Return the [x, y] coordinate for the center point of the cell that contains the specified text.  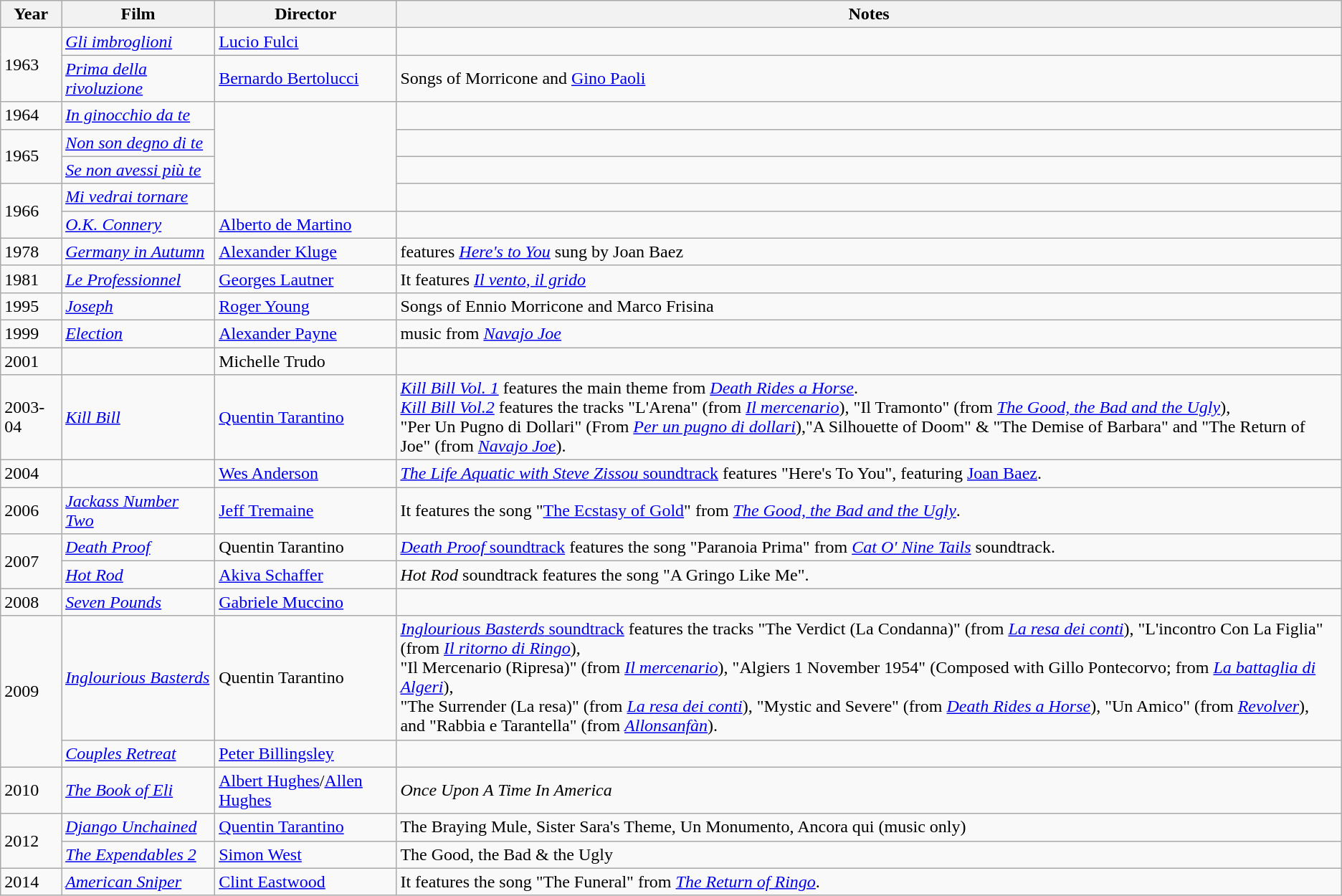
1963 [32, 65]
Film [138, 14]
Alexander Kluge [305, 252]
Jeff Tremaine [305, 510]
Inglourious Basterds [138, 678]
2012 [32, 841]
2010 [32, 790]
2014 [32, 882]
Year [32, 14]
1978 [32, 252]
Hot Rod [138, 575]
features Here's to You sung by Joan Baez [869, 252]
Kill Bill [138, 417]
The Expendables 2 [138, 854]
1995 [32, 306]
Wes Anderson [305, 474]
Non son degno di te [138, 143]
Alberto de Martino [305, 224]
Death Proof [138, 548]
2004 [32, 474]
Peter Billingsley [305, 753]
Director [305, 14]
The Braying Mule, Sister Sara's Theme, Un Monumento, Ancora qui (music only) [869, 827]
Se non avessi più te [138, 170]
2006 [32, 510]
Alexander Payne [305, 333]
Le Professionnel [138, 279]
2009 [32, 691]
Akiva Schaffer [305, 575]
In ginocchio da te [138, 115]
Seven Pounds [138, 602]
music from Navajo Joe [869, 333]
O.K. Connery [138, 224]
2008 [32, 602]
2007 [32, 561]
Georges Lautner [305, 279]
Mi vedrai tornare [138, 197]
It features Il vento, il grido [869, 279]
1965 [32, 156]
Once Upon A Time In America [869, 790]
2003-04 [32, 417]
The Good, the Bad & the Ugly [869, 854]
1966 [32, 211]
Roger Young [305, 306]
Michelle Trudo [305, 361]
Death Proof soundtrack features the song "Paranoia Prima" from Cat O' Nine Tails soundtrack. [869, 548]
It features the song "The Ecstasy of Gold" from The Good, the Bad and the Ugly. [869, 510]
American Sniper [138, 882]
Election [138, 333]
Gabriele Muccino [305, 602]
Germany in Autumn [138, 252]
The Life Aquatic with Steve Zissou soundtrack features "Here's To You", featuring Joan Baez. [869, 474]
1981 [32, 279]
Django Unchained [138, 827]
Bernardo Bertolucci [305, 79]
The Book of Eli [138, 790]
2001 [32, 361]
Jackass Number Two [138, 510]
Notes [869, 14]
Prima della rivoluzione [138, 79]
Clint Eastwood [305, 882]
Joseph [138, 306]
Simon West [305, 854]
1964 [32, 115]
Songs of Ennio Morricone and Marco Frisina [869, 306]
Lucio Fulci [305, 42]
It features the song "The Funeral" from The Return of Ringo. [869, 882]
Albert Hughes/Allen Hughes [305, 790]
Hot Rod soundtrack features the song "A Gringo Like Me". [869, 575]
1999 [32, 333]
Gli imbroglioni [138, 42]
Songs of Morricone and Gino Paoli [869, 79]
Couples Retreat [138, 753]
